Find where the given text appears and provide that cell's center as [x, y] coordinate. 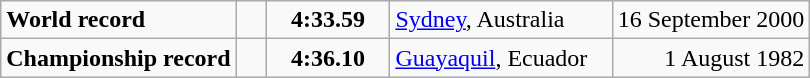
Championship record [118, 58]
Guayaquil, Ecuador [501, 58]
World record [118, 20]
16 September 2000 [711, 20]
1 August 1982 [711, 58]
4:33.59 [328, 20]
4:36.10 [328, 58]
Sydney, Australia [501, 20]
